Capture the cell that displays the provided text and extract its (x, y) central coordinate. 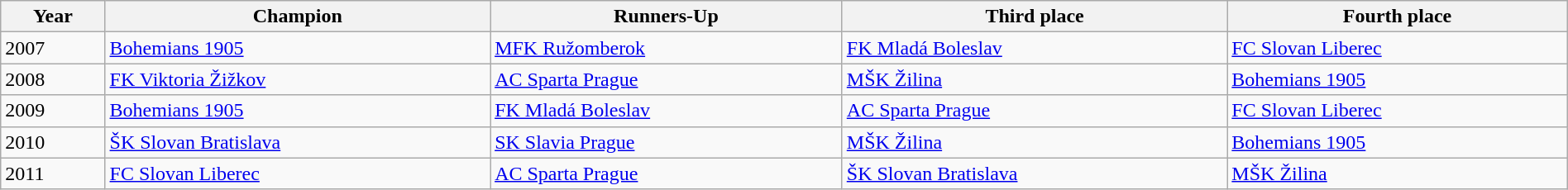
Year (53, 17)
2011 (53, 173)
Runners-Up (667, 17)
2008 (53, 79)
SK Slavia Prague (667, 142)
Third place (1035, 17)
2010 (53, 142)
MFK Ružomberok (667, 48)
Champion (298, 17)
Fourth place (1398, 17)
2009 (53, 111)
2007 (53, 48)
FK Viktoria Žižkov (298, 79)
